Provide the (x, y) coordinate of the cell's center where the given text is located.  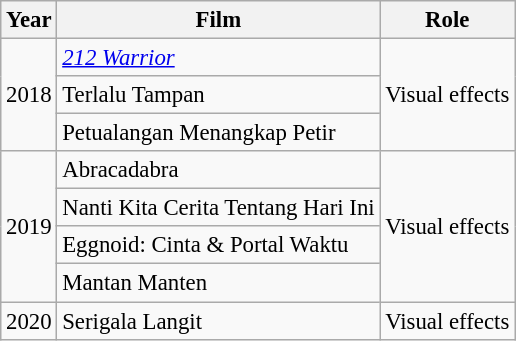
2018 (29, 96)
2019 (29, 226)
212 Warrior (218, 58)
Abracadabra (218, 170)
Eggnoid: Cinta & Portal Waktu (218, 245)
2020 (29, 321)
Year (29, 20)
Nanti Kita Cerita Tentang Hari Ini (218, 208)
Terlalu Tampan (218, 95)
Film (218, 20)
Mantan Manten (218, 283)
Serigala Langit (218, 321)
Petualangan Menangkap Petir (218, 133)
Role (448, 20)
